Identify which cell holds the provided text, then report its [X, Y] central coordinate. 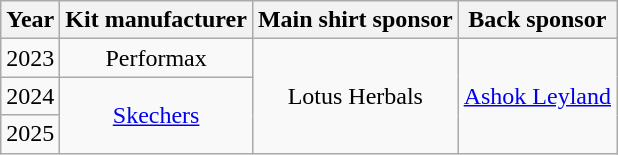
Main shirt sponsor [355, 20]
Performax [156, 58]
2025 [30, 134]
Lotus Herbals [355, 96]
2024 [30, 96]
Back sponsor [537, 20]
2023 [30, 58]
Skechers [156, 115]
Year [30, 20]
Ashok Leyland [537, 96]
Kit manufacturer [156, 20]
